Detect which cell encompasses the target text, then output its [x, y] center coordinate. 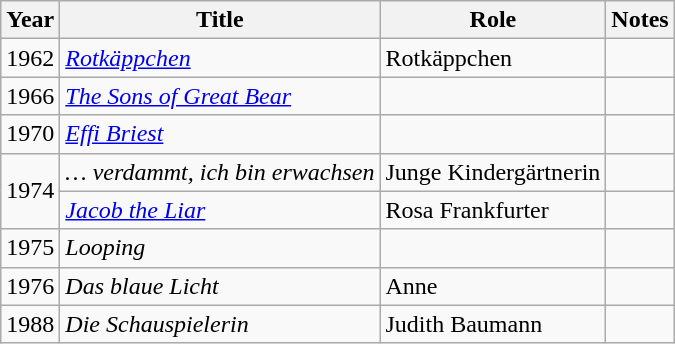
1970 [30, 134]
1976 [30, 286]
1974 [30, 191]
Rosa Frankfurter [493, 210]
1988 [30, 324]
Anne [493, 286]
Die Schauspielerin [220, 324]
1962 [30, 58]
1975 [30, 248]
Role [493, 20]
Year [30, 20]
Junge Kindergärtnerin [493, 172]
… verdammt, ich bin erwachsen [220, 172]
The Sons of Great Bear [220, 96]
Title [220, 20]
Effi Briest [220, 134]
1966 [30, 96]
Das blaue Licht [220, 286]
Notes [640, 20]
Jacob the Liar [220, 210]
Looping [220, 248]
Judith Baumann [493, 324]
